Extract the [X, Y] coordinate from the center of the cell holding the provided text.  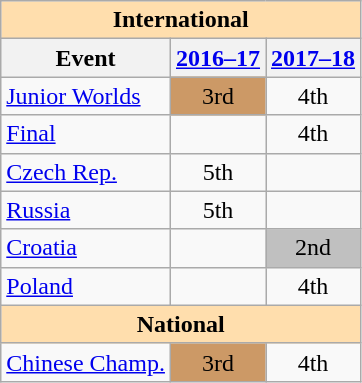
2017–18 [314, 58]
Croatia [86, 248]
2nd [314, 248]
2016–17 [218, 58]
Poland [86, 286]
Event [86, 58]
Chinese Champ. [86, 362]
Final [86, 134]
Junior Worlds [86, 96]
Czech Rep. [86, 172]
National [181, 324]
Russia [86, 210]
International [181, 20]
